Locate the cell with the specified text and output its [X, Y] center coordinate. 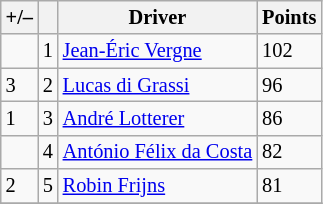
Points [289, 17]
81 [289, 186]
5 [48, 186]
86 [289, 118]
4 [48, 152]
102 [289, 51]
António Félix da Costa [158, 152]
Robin Frijns [158, 186]
82 [289, 152]
Lucas di Grassi [158, 85]
Driver [158, 17]
Jean-Éric Vergne [158, 51]
96 [289, 85]
André Lotterer [158, 118]
+/– [20, 17]
